Search for the cell housing the specified text and yield its [x, y] center coordinate. 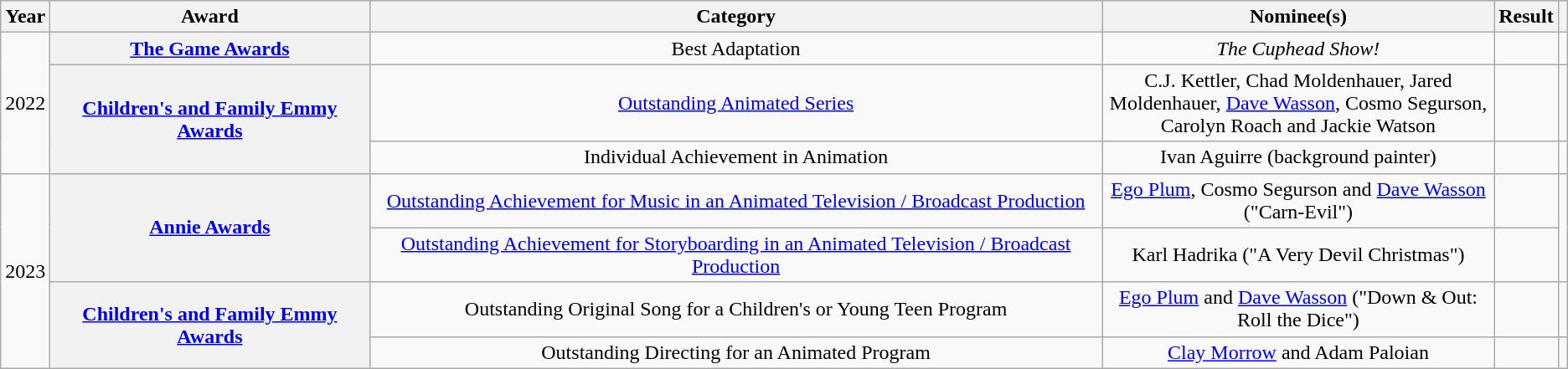
Annie Awards [209, 228]
Outstanding Achievement for Music in an Animated Television / Broadcast Production [735, 201]
Ivan Aguirre (background painter) [1298, 157]
C.J. Kettler, Chad Moldenhauer, Jared Moldenhauer, Dave Wasson, Cosmo Segurson, Carolyn Roach and Jackie Watson [1298, 103]
Ego Plum, Cosmo Segurson and Dave Wasson ("Carn-Evil") [1298, 201]
The Cuphead Show! [1298, 49]
2022 [25, 103]
Award [209, 17]
Category [735, 17]
2023 [25, 271]
Ego Plum and Dave Wasson ("Down & Out: Roll the Dice") [1298, 310]
Result [1526, 17]
Outstanding Achievement for Storyboarding in an Animated Television / Broadcast Production [735, 254]
Year [25, 17]
Karl Hadrika ("A Very Devil Christmas") [1298, 254]
Outstanding Original Song for a Children's or Young Teen Program [735, 310]
Individual Achievement in Animation [735, 157]
The Game Awards [209, 49]
Nominee(s) [1298, 17]
Outstanding Animated Series [735, 103]
Best Adaptation [735, 49]
Outstanding Directing for an Animated Program [735, 352]
Clay Morrow and Adam Paloian [1298, 352]
